For the text-containing cell, return its midpoint in (X, Y) coordinate format. 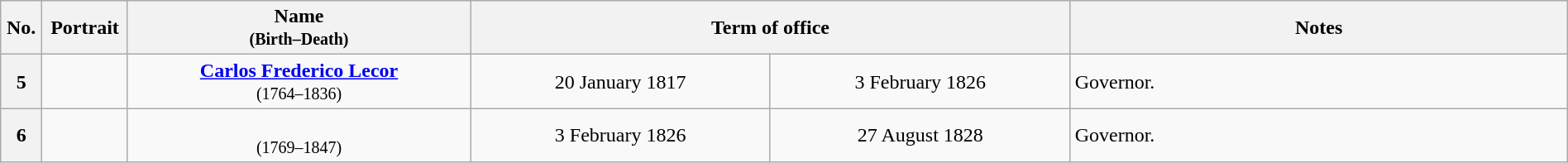
Term of office (771, 28)
5 (22, 81)
6 (22, 136)
No. (22, 28)
Portrait (85, 28)
20 January 1817 (620, 81)
(1769–1847) (299, 136)
Carlos Frederico Lecor(1764–1836) (299, 81)
Notes (1318, 28)
27 August 1828 (920, 136)
Name(Birth–Death) (299, 28)
